Provide the [X, Y] coordinate of the cell's center where the given text is located.  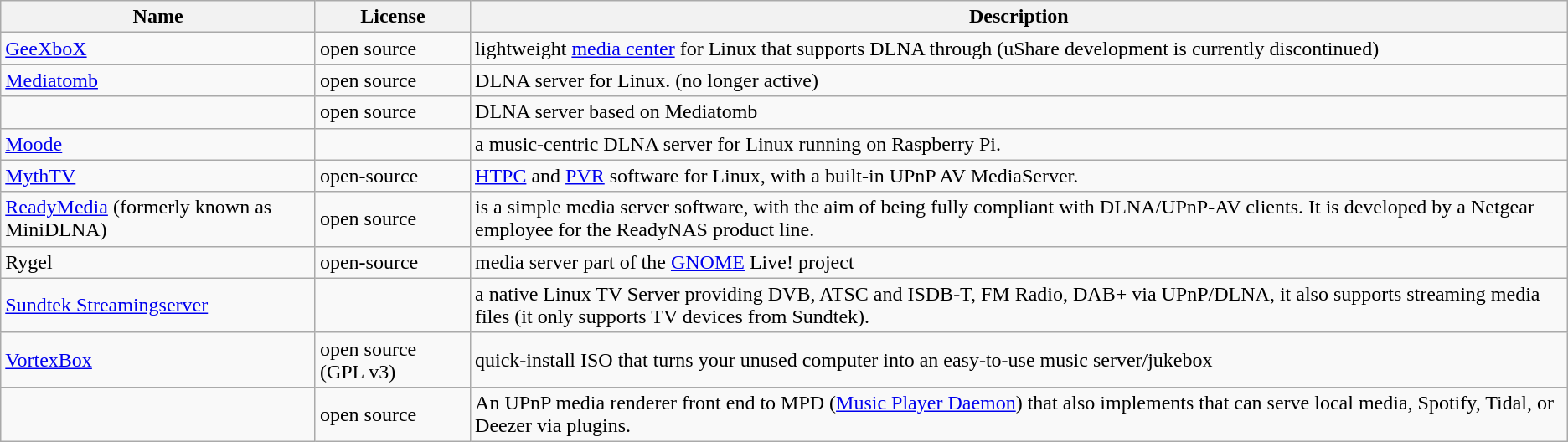
DLNA server for Linux. (no longer active) [1019, 80]
Mediatomb [158, 80]
HTPC and PVR software for Linux, with a built-in UPnP AV MediaServer. [1019, 176]
Moode [158, 144]
GeeXboX [158, 49]
ReadyMedia (formerly known as MiniDLNA) [158, 219]
DLNA server based on Mediatomb [1019, 112]
media server part of the GNOME Live! project [1019, 262]
quick-install ISO that turns your unused computer into an easy-to-use music server/jukebox [1019, 360]
a music-centric DLNA server for Linux running on Raspberry Pi. [1019, 144]
open source (GPL v3) [392, 360]
Sundtek Streamingserver [158, 305]
lightweight media center for Linux that supports DLNA through (uShare development is currently discontinued) [1019, 49]
VortexBox [158, 360]
License [392, 17]
Name [158, 17]
MythTV [158, 176]
Description [1019, 17]
Rygel [158, 262]
An UPnP media renderer front end to MPD (Music Player Daemon) that also implements that can serve local media, Spotify, Tidal, or Deezer via plugins. [1019, 414]
